Pinpoint the cell where the given text exists, returning its (x, y) midpoint coordinate. 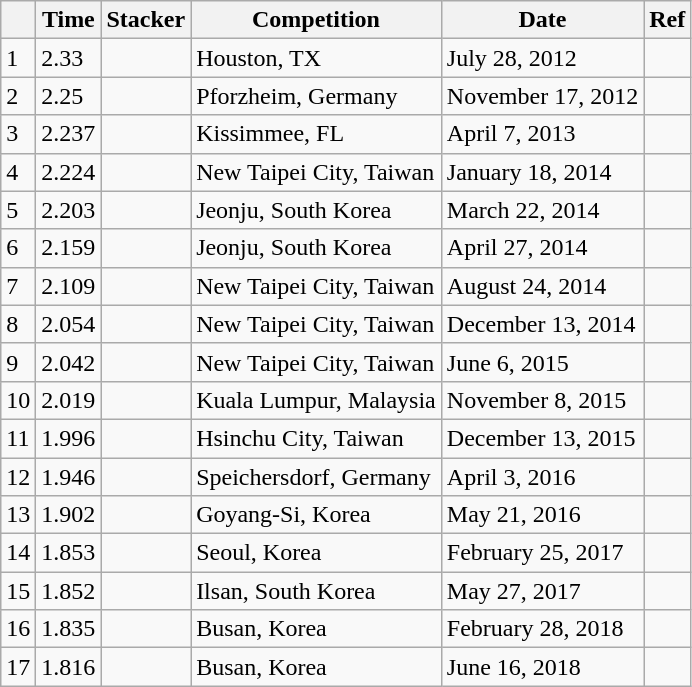
June 16, 2018 (542, 667)
1.996 (68, 438)
March 22, 2014 (542, 210)
Speichersdorf, Germany (316, 477)
Pforzheim, Germany (316, 96)
June 6, 2015 (542, 362)
12 (18, 477)
May 21, 2016 (542, 515)
2.224 (68, 172)
February 25, 2017 (542, 553)
1.852 (68, 591)
10 (18, 400)
November 17, 2012 (542, 96)
4 (18, 172)
January 18, 2014 (542, 172)
14 (18, 553)
1 (18, 58)
2 (18, 96)
December 13, 2014 (542, 324)
Kissimmee, FL (316, 134)
8 (18, 324)
Ilsan, South Korea (316, 591)
16 (18, 629)
Ref (668, 20)
13 (18, 515)
Seoul, Korea (316, 553)
2.25 (68, 96)
1.902 (68, 515)
May 27, 2017 (542, 591)
2.054 (68, 324)
December 13, 2015 (542, 438)
July 28, 2012 (542, 58)
1.816 (68, 667)
1.853 (68, 553)
Time (68, 20)
2.159 (68, 248)
2.019 (68, 400)
April 7, 2013 (542, 134)
7 (18, 286)
Hsinchu City, Taiwan (316, 438)
1.835 (68, 629)
Houston, TX (316, 58)
3 (18, 134)
Date (542, 20)
17 (18, 667)
2.33 (68, 58)
Kuala Lumpur, Malaysia (316, 400)
2.237 (68, 134)
2.109 (68, 286)
1.946 (68, 477)
Stacker (146, 20)
February 28, 2018 (542, 629)
Competition (316, 20)
November 8, 2015 (542, 400)
April 3, 2016 (542, 477)
11 (18, 438)
9 (18, 362)
April 27, 2014 (542, 248)
5 (18, 210)
6 (18, 248)
15 (18, 591)
Goyang-Si, Korea (316, 515)
2.203 (68, 210)
August 24, 2014 (542, 286)
2.042 (68, 362)
